Capture the cell that displays the provided text and extract its (x, y) central coordinate. 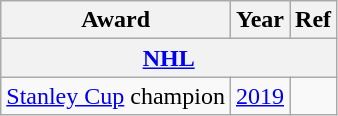
Year (260, 20)
Award (116, 20)
Stanley Cup champion (116, 96)
NHL (169, 58)
Ref (314, 20)
2019 (260, 96)
